Extract the [X, Y] coordinate from the center of the cell holding the provided text.  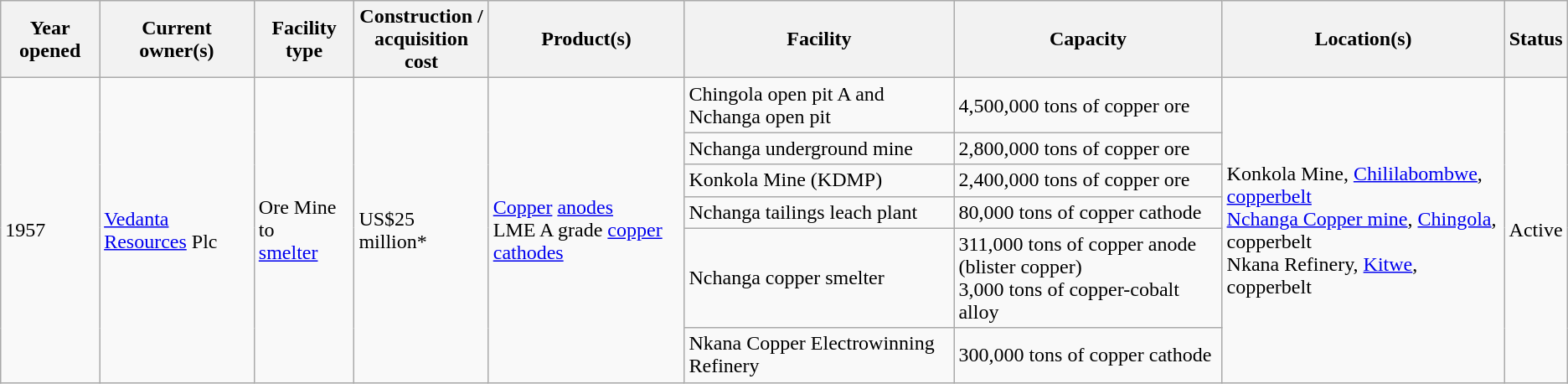
Ore Mine tosmelter [304, 230]
Nchanga tailings leach plant [819, 212]
Facility [819, 39]
2,800,000 tons of copper ore [1088, 148]
Current owner(s) [178, 39]
4,500,000 tons of copper ore [1088, 106]
Location(s) [1364, 39]
Construction /acquisition cost [421, 39]
Facility type [304, 39]
Nchanga underground mine [819, 148]
Status [1536, 39]
Product(s) [586, 39]
1957 [50, 230]
Chingola open pit A and Nchanga open pit [819, 106]
Copper anodesLME A grade copper cathodes [586, 230]
2,400,000 tons of copper ore [1088, 180]
Konkola Mine, Chililabombwe, copperbeltNchanga Copper mine, Chingola, copperbeltNkana Refinery, Kitwe, copperbelt [1364, 230]
Nkana Copper Electrowinning Refinery [819, 355]
Active [1536, 230]
US$25 million* [421, 230]
Konkola Mine (KDMP) [819, 180]
Nchanga copper smelter [819, 278]
Capacity [1088, 39]
Vedanta Resources Plc [178, 230]
311,000 tons of copper anode (blister copper)3,000 tons of copper-cobalt alloy [1088, 278]
80,000 tons of copper cathode [1088, 212]
Year opened [50, 39]
300,000 tons of copper cathode [1088, 355]
